Output the [X, Y] coordinate of the center of the cell containing the given text.  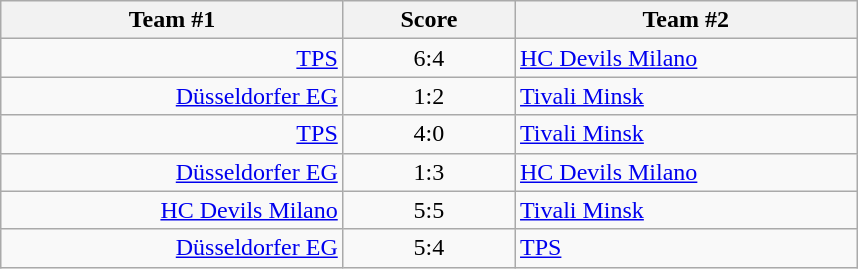
5:5 [428, 210]
4:0 [428, 134]
1:3 [428, 172]
Score [428, 20]
Team #2 [686, 20]
6:4 [428, 58]
5:4 [428, 248]
1:2 [428, 96]
Team #1 [172, 20]
